Capture the cell that displays the provided text and extract its (X, Y) central coordinate. 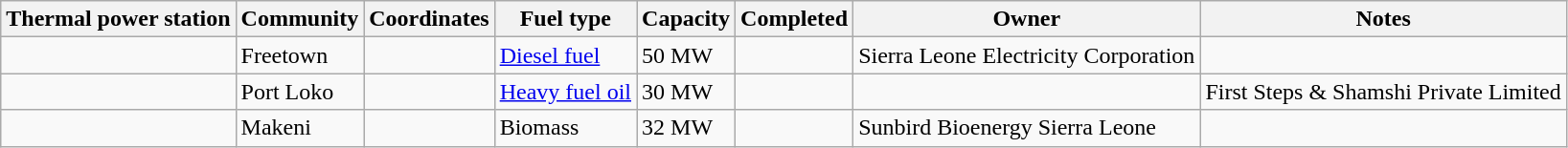
Diesel fuel (565, 55)
30 MW (686, 92)
50 MW (686, 55)
Capacity (686, 19)
Notes (1383, 19)
Port Loko (300, 92)
First Steps & Shamshi Private Limited (1383, 92)
Owner (1027, 19)
Completed (795, 19)
Sierra Leone Electricity Corporation (1027, 55)
Biomass (565, 128)
Community (300, 19)
Sunbird Bioenergy Sierra Leone (1027, 128)
32 MW (686, 128)
Thermal power station (119, 19)
Fuel type (565, 19)
Makeni (300, 128)
Heavy fuel oil (565, 92)
Freetown (300, 55)
Coordinates (429, 19)
